Determine the [X, Y] coordinate at the center of the cell enclosing the given text.  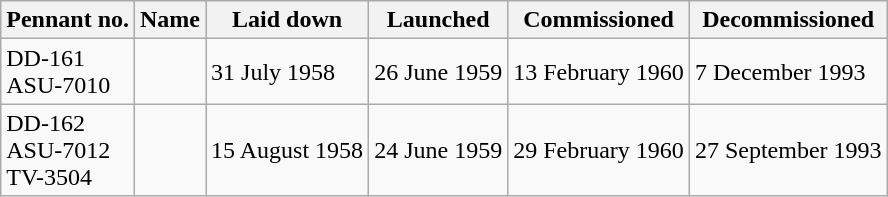
29 February 1960 [599, 150]
Decommissioned [788, 20]
13 February 1960 [599, 72]
7 December 1993 [788, 72]
Launched [438, 20]
Pennant no. [68, 20]
31 July 1958 [288, 72]
27 September 1993 [788, 150]
24 June 1959 [438, 150]
DD-162ASU-7012TV-3504 [68, 150]
26 June 1959 [438, 72]
Commissioned [599, 20]
DD-161ASU-7010 [68, 72]
Laid down [288, 20]
Name [170, 20]
15 August 1958 [288, 150]
